Capture the cell that displays the provided text and extract its [X, Y] central coordinate. 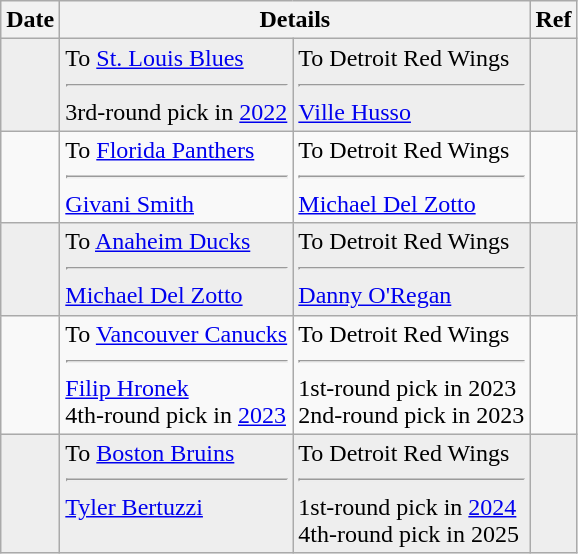
To Florida PanthersGivani Smith [176, 177]
To Detroit Red WingsDanny O'Regan [412, 269]
Details [295, 20]
To Vancouver CanucksFilip Hronek4th-round pick in 2023 [176, 374]
To Detroit Red WingsMichael Del Zotto [412, 177]
To St. Louis Blues3rd-round pick in 2022 [176, 85]
To Detroit Red Wings1st-round pick in 20232nd-round pick in 2023 [412, 374]
To Anaheim DucksMichael Del Zotto [176, 269]
Ref [554, 20]
Date [30, 20]
To Detroit Red Wings1st-round pick in 20244th-round pick in 2025 [412, 494]
To Detroit Red WingsVille Husso [412, 85]
To Boston BruinsTyler Bertuzzi [176, 494]
